Search for the cell housing the specified text and yield its [X, Y] center coordinate. 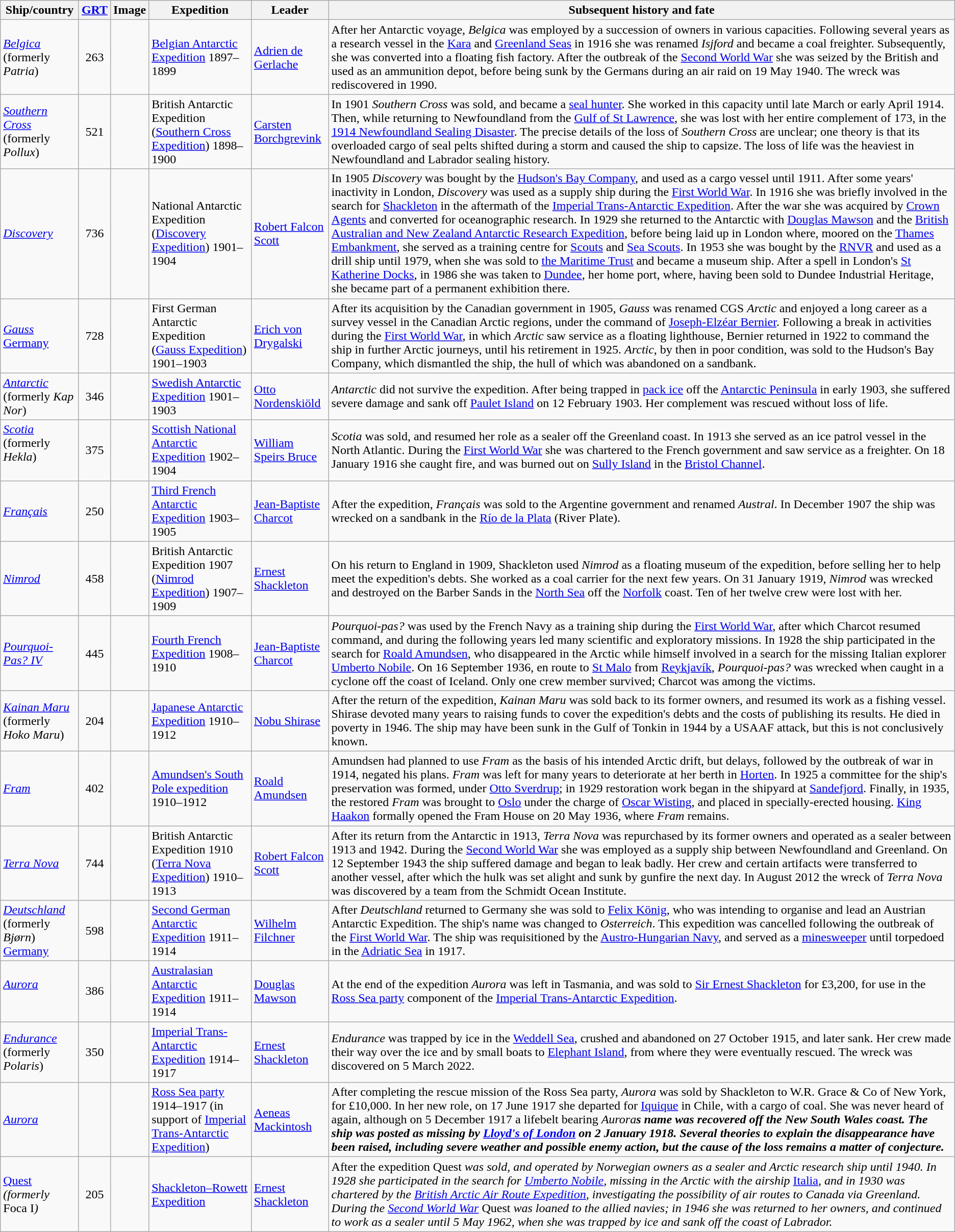
Third French Antarctic Expedition 1903–1905 [200, 511]
Belgian Antarctic Expedition 1897–1899 [200, 57]
445 [94, 653]
First German Antarctic Expedition(Gauss Expedition) 1901–1903 [200, 336]
350 [94, 1052]
Gauss Germany [40, 336]
375 [94, 450]
Nobu Shirase [290, 720]
Ross Sea party 1914–1917 (in support of Imperial Trans-Antarctic Expedition) [200, 1120]
458 [94, 579]
Imperial Trans-Antarctic Expedition 1914–1917 [200, 1052]
Fram [40, 788]
728 [94, 336]
Second German Antarctic Expedition 1911–1914 [200, 931]
Endurance (formerly Polaris) [40, 1052]
263 [94, 57]
205 [94, 1194]
Shackleton–Rowett Expedition [200, 1194]
Kainan Maru(formerly Hoko Maru) [40, 720]
Amundsen's South Pole expedition 1910–1912 [200, 788]
Quest(formerly Foca I) [40, 1194]
Japanese Antarctic Expedition 1910–1912 [200, 720]
Adrien de Gerlache [290, 57]
Discovery [40, 234]
British Antarctic Expedition 1907 (Nimrod Expedition) 1907–1909 [200, 579]
William Speirs Bruce [290, 450]
Antarctic(formerly Kap Nor) [40, 396]
204 [94, 720]
Expedition [200, 10]
British Antarctic Expedition (Southern Cross Expedition) 1898–1900 [200, 132]
Douglas Mawson [290, 992]
386 [94, 992]
Swedish Antarctic Expedition 1901–1903 [200, 396]
Pourquoi-Pas? IV [40, 653]
250 [94, 511]
Subsequent history and fate [642, 10]
Otto Nordenskiöld [290, 396]
Belgica(formerly Patria) [40, 57]
Carsten Borchgrevink [290, 132]
Aeneas Mackintosh [290, 1120]
Leader [290, 10]
Nimrod [40, 579]
Ship/country [40, 10]
British Antarctic Expedition 1910(Terra Nova Expedition) 1910–1913 [200, 863]
Fourth French Expedition 1908–1910 [200, 653]
744 [94, 863]
National Antarctic Expedition (Discovery Expedition) 1901–1904 [200, 234]
736 [94, 234]
Australasian Antarctic Expedition 1911–1914 [200, 992]
Deutschland (formerly Bjørn) Germany [40, 931]
Français [40, 511]
Scottish National Antarctic Expedition 1902–1904 [200, 450]
Scotia(formerly Hekla) [40, 450]
521 [94, 132]
Wilhelm Filchner [290, 931]
Roald Amundsen [290, 788]
Terra Nova [40, 863]
Image [130, 10]
Southern Cross(formerly Pollux) [40, 132]
GRT [94, 10]
Erich von Drygalski [290, 336]
598 [94, 931]
346 [94, 396]
402 [94, 788]
